Provide the [x, y] coordinate of the cell's center where the given text is located.  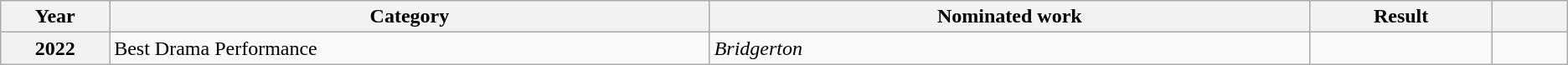
Year [55, 17]
2022 [55, 48]
Nominated work [1009, 17]
Best Drama Performance [410, 48]
Bridgerton [1009, 48]
Category [410, 17]
Result [1401, 17]
